Capture the cell that displays the provided text and extract its (x, y) central coordinate. 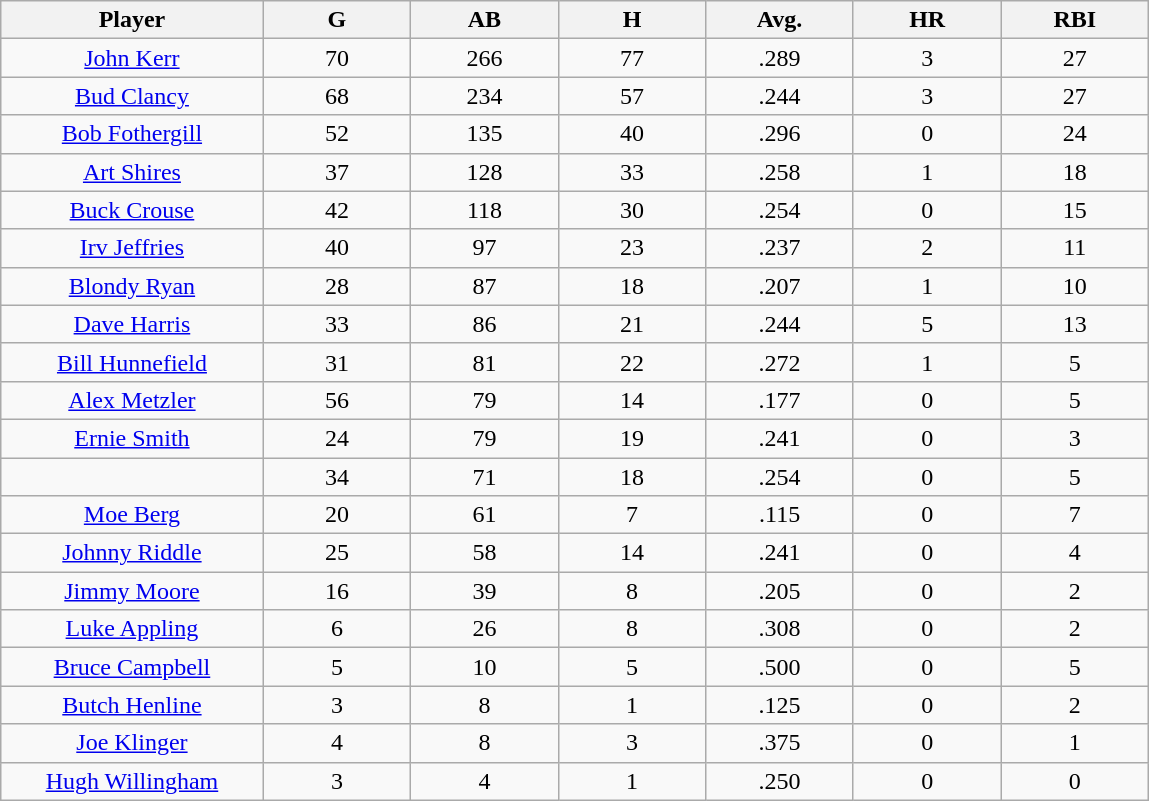
128 (485, 172)
.308 (780, 629)
Bob Fothergill (132, 134)
13 (1075, 324)
Butch Henline (132, 705)
Dave Harris (132, 324)
77 (632, 58)
266 (485, 58)
.250 (780, 781)
234 (485, 96)
39 (485, 591)
Irv Jeffries (132, 248)
.375 (780, 743)
.177 (780, 400)
87 (485, 286)
37 (337, 172)
Hugh Willingham (132, 781)
11 (1075, 248)
22 (632, 362)
68 (337, 96)
19 (632, 438)
70 (337, 58)
.258 (780, 172)
15 (1075, 210)
Bud Clancy (132, 96)
Bill Hunnefield (132, 362)
31 (337, 362)
26 (485, 629)
Luke Appling (132, 629)
RBI (1075, 20)
Moe Berg (132, 515)
Johnny Riddle (132, 553)
71 (485, 477)
16 (337, 591)
81 (485, 362)
Avg. (780, 20)
H (632, 20)
Alex Metzler (132, 400)
34 (337, 477)
57 (632, 96)
.296 (780, 134)
61 (485, 515)
52 (337, 134)
135 (485, 134)
G (337, 20)
.272 (780, 362)
Ernie Smith (132, 438)
118 (485, 210)
21 (632, 324)
58 (485, 553)
56 (337, 400)
Buck Crouse (132, 210)
Jimmy Moore (132, 591)
86 (485, 324)
Art Shires (132, 172)
28 (337, 286)
Joe Klinger (132, 743)
42 (337, 210)
Blondy Ryan (132, 286)
.207 (780, 286)
.205 (780, 591)
.500 (780, 667)
.125 (780, 705)
Player (132, 20)
30 (632, 210)
.289 (780, 58)
6 (337, 629)
HR (927, 20)
20 (337, 515)
.237 (780, 248)
97 (485, 248)
25 (337, 553)
Bruce Campbell (132, 667)
.115 (780, 515)
23 (632, 248)
John Kerr (132, 58)
AB (485, 20)
